Search for the cell housing the specified text and yield its [x, y] center coordinate. 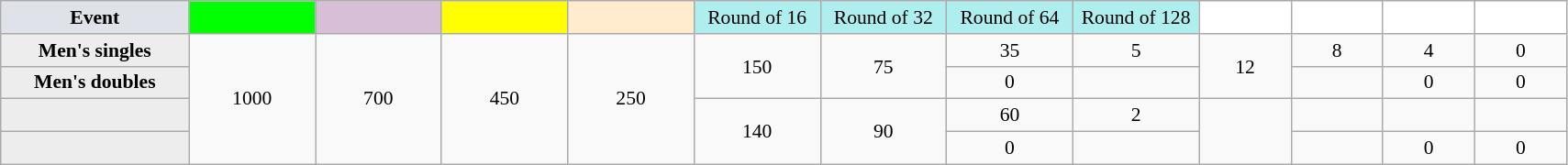
60 [1010, 115]
Round of 16 [757, 17]
700 [379, 99]
8 [1337, 50]
1000 [252, 99]
35 [1010, 50]
250 [631, 99]
Event [95, 17]
Round of 64 [1010, 17]
75 [884, 66]
150 [757, 66]
Round of 32 [884, 17]
2 [1136, 115]
Men's singles [95, 50]
Round of 128 [1136, 17]
Men's doubles [95, 82]
140 [757, 132]
450 [505, 99]
4 [1429, 50]
5 [1136, 50]
90 [884, 132]
12 [1245, 66]
